Locate the cell with the specified text and output its (x, y) center coordinate. 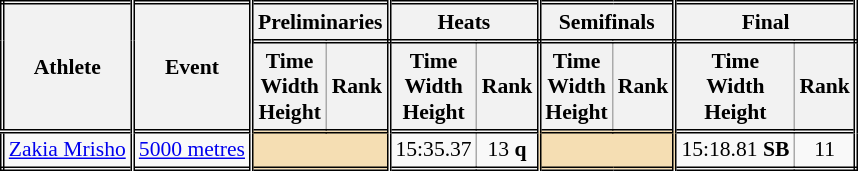
Heats (464, 22)
Final (766, 22)
13 q (508, 150)
5000 metres (192, 150)
Preliminaries (320, 22)
15:35.37 (433, 150)
15:18.81 SB (735, 150)
11 (825, 150)
Semifinals (607, 22)
Athlete (67, 67)
Event (192, 67)
Zakia Mrisho (67, 150)
